Scan for the cell matching the given text and deliver its [X, Y] coordinate at center. 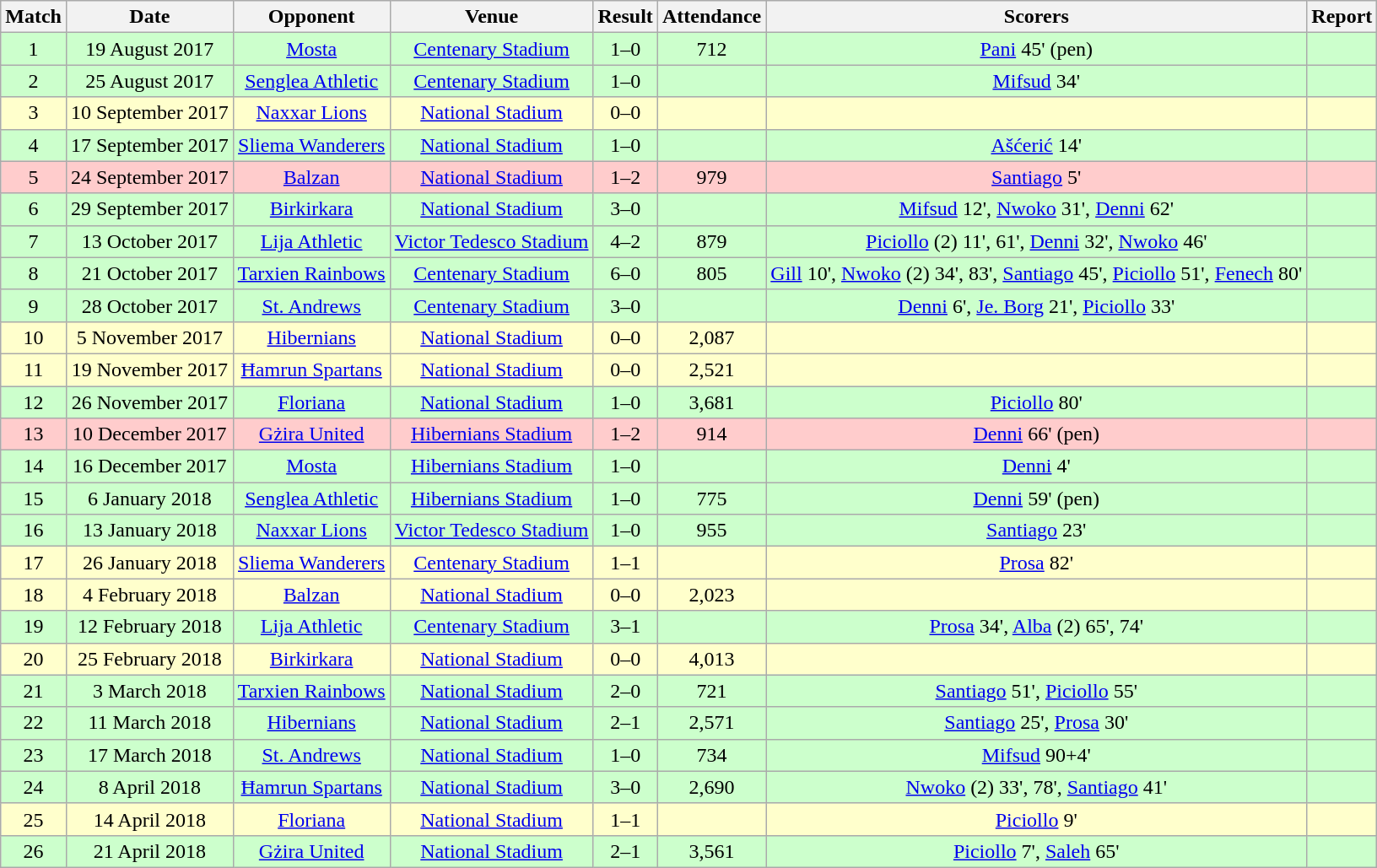
Prosa 82' [1036, 563]
21 [34, 691]
8 [34, 273]
775 [711, 499]
25 February 2018 [149, 659]
Mifsud 12', Nwoko 31', Denni 62' [1036, 209]
15 [34, 499]
26 [34, 851]
6 January 2018 [149, 499]
Santiago 5' [1036, 177]
6–0 [625, 273]
Mifsud 90+4' [1036, 755]
13 January 2018 [149, 531]
20 [34, 659]
14 April 2018 [149, 819]
Match [34, 17]
Mifsud 34' [1036, 81]
734 [711, 755]
Santiago 25', Prosa 30' [1036, 723]
2,521 [711, 369]
879 [711, 241]
2,087 [711, 337]
28 October 2017 [149, 305]
5 November 2017 [149, 337]
23 [34, 755]
3 [34, 113]
2–0 [625, 691]
12 February 2018 [149, 627]
Report [1342, 17]
24 [34, 787]
19 August 2017 [149, 49]
2 [34, 81]
25 [34, 819]
Prosa 34', Alba (2) 65', 74' [1036, 627]
10 [34, 337]
21 October 2017 [149, 273]
10 December 2017 [149, 434]
955 [711, 531]
805 [711, 273]
4–2 [625, 241]
Venue [491, 17]
22 [34, 723]
2,571 [711, 723]
16 [34, 531]
17 [34, 563]
Gill 10', Nwoko (2) 34', 83', Santiago 45', Piciollo 51', Fenech 80' [1036, 273]
Santiago 51', Piciollo 55' [1036, 691]
Piciollo 80' [1036, 402]
14 [34, 466]
26 November 2017 [149, 402]
24 September 2017 [149, 177]
3,561 [711, 851]
Piciollo 9' [1036, 819]
1 [34, 49]
16 December 2017 [149, 466]
29 September 2017 [149, 209]
17 September 2017 [149, 145]
979 [711, 177]
11 March 2018 [149, 723]
3 March 2018 [149, 691]
2,690 [711, 787]
6 [34, 209]
Piciollo 7', Saleh 65' [1036, 851]
3,681 [711, 402]
11 [34, 369]
Scorers [1036, 17]
3–1 [625, 627]
13 [34, 434]
Opponent [311, 17]
712 [711, 49]
5 [34, 177]
21 April 2018 [149, 851]
Piciollo (2) 11', 61', Denni 32', Nwoko 46' [1036, 241]
2,023 [711, 595]
9 [34, 305]
7 [34, 241]
13 October 2017 [149, 241]
Nwoko (2) 33', 78', Santiago 41' [1036, 787]
19 [34, 627]
Attendance [711, 17]
4,013 [711, 659]
Denni 66' (pen) [1036, 434]
26 January 2018 [149, 563]
19 November 2017 [149, 369]
18 [34, 595]
17 March 2018 [149, 755]
721 [711, 691]
12 [34, 402]
Result [625, 17]
Pani 45' (pen) [1036, 49]
10 September 2017 [149, 113]
8 April 2018 [149, 787]
Date [149, 17]
4 [34, 145]
Santiago 23' [1036, 531]
Denni 4' [1036, 466]
4 February 2018 [149, 595]
Denni 59' (pen) [1036, 499]
914 [711, 434]
25 August 2017 [149, 81]
Denni 6', Je. Borg 21', Piciollo 33' [1036, 305]
Ašćerić 14' [1036, 145]
